Return (X, Y) of the center of cell containing provided text 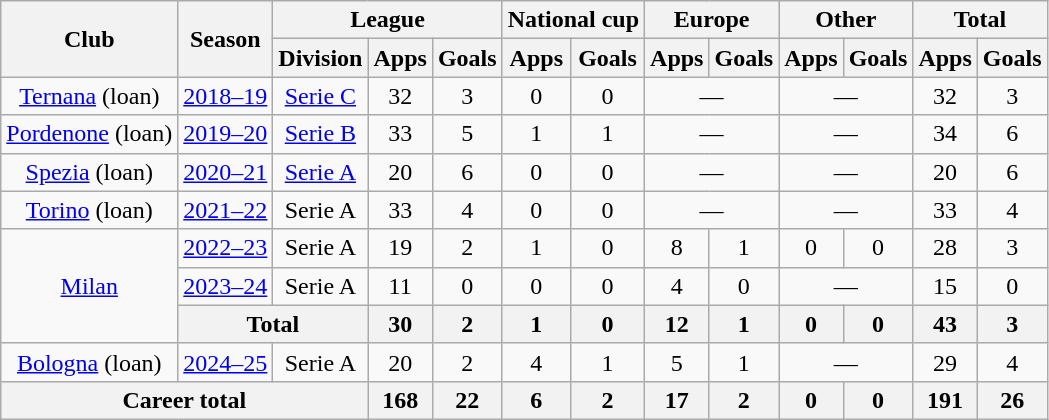
22 (467, 400)
Bologna (loan) (90, 362)
Career total (184, 400)
15 (945, 286)
National cup (573, 20)
2021–22 (226, 210)
12 (677, 324)
Spezia (loan) (90, 172)
29 (945, 362)
30 (400, 324)
26 (1012, 400)
191 (945, 400)
Division (320, 58)
43 (945, 324)
League (388, 20)
Milan (90, 286)
168 (400, 400)
34 (945, 134)
2022–23 (226, 248)
Torino (loan) (90, 210)
Other (846, 20)
2018–19 (226, 96)
2019–20 (226, 134)
11 (400, 286)
Ternana (loan) (90, 96)
Serie C (320, 96)
8 (677, 248)
Serie B (320, 134)
Club (90, 39)
2023–24 (226, 286)
17 (677, 400)
28 (945, 248)
Pordenone (loan) (90, 134)
19 (400, 248)
2024–25 (226, 362)
2020–21 (226, 172)
Season (226, 39)
Europe (712, 20)
